Return the (X, Y) coordinate for the center point of the cell that contains the specified text.  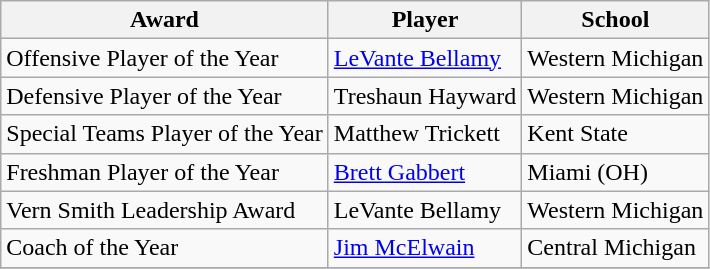
Vern Smith Leadership Award (165, 210)
Matthew Trickett (424, 134)
Brett Gabbert (424, 172)
Player (424, 20)
Treshaun Hayward (424, 96)
Kent State (616, 134)
Award (165, 20)
Defensive Player of the Year (165, 96)
Offensive Player of the Year (165, 58)
Jim McElwain (424, 248)
Central Michigan (616, 248)
Freshman Player of the Year (165, 172)
Coach of the Year (165, 248)
Miami (OH) (616, 172)
Special Teams Player of the Year (165, 134)
School (616, 20)
